Return the [X, Y] coordinate for the center point of the cell that contains the specified text.  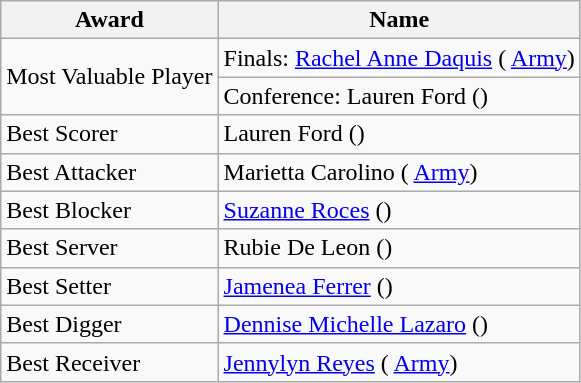
Name [399, 20]
Best Digger [110, 324]
Best Blocker [110, 210]
Award [110, 20]
Most Valuable Player [110, 77]
Best Scorer [110, 134]
Best Receiver [110, 362]
Best Attacker [110, 172]
Dennise Michelle Lazaro () [399, 324]
Suzanne Roces () [399, 210]
Jamenea Ferrer () [399, 286]
Jennylyn Reyes ( Army) [399, 362]
Best Setter [110, 286]
Rubie De Leon () [399, 248]
Best Server [110, 248]
Finals: Rachel Anne Daquis ( Army) [399, 58]
Conference: Lauren Ford () [399, 96]
Lauren Ford () [399, 134]
Marietta Carolino ( Army) [399, 172]
